Scan for the cell matching the given text and deliver its (x, y) coordinate at center. 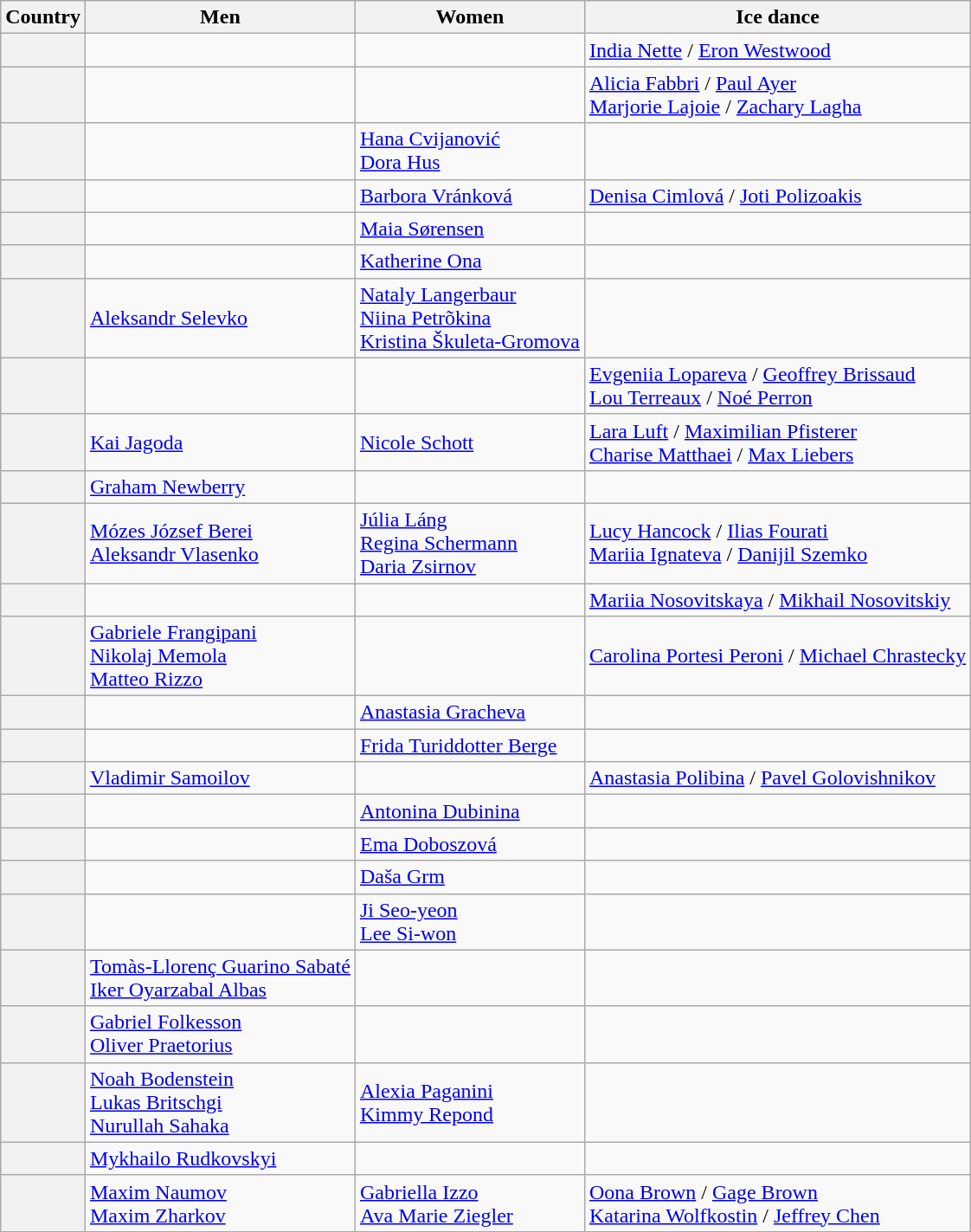
Graham Newberry (220, 487)
Daša Grm (469, 877)
Kai Jagoda (220, 442)
Gabriele FrangipaniNikolaj MemolaMatteo Rizzo (220, 656)
Maia Sørensen (469, 229)
Júlia LángRegina SchermannDaria Zsirnov (469, 543)
Anastasia Polibina / Pavel Golovishnikov (777, 778)
Maxim NaumovMaxim Zharkov (220, 1203)
Lara Luft / Maximilian PfistererCharise Matthaei / Max Liebers (777, 442)
Gabriella IzzoAva Marie Ziegler (469, 1203)
Gabriel FolkessonOliver Praetorius (220, 1034)
Hana CvijanovićDora Hus (469, 151)
Denisa Cimlová / Joti Polizoakis (777, 196)
Ji Seo-yeonLee Si-won (469, 921)
Tomàs-Llorenç Guarino SabatéIker Oyarzabal Albas (220, 978)
Nataly LangerbaurNiina PetrõkinaKristina Škuleta-Gromova (469, 318)
Barbora Vránková (469, 196)
Evgeniia Lopareva / Geoffrey BrissaudLou Terreaux / Noé Perron (777, 386)
Nicole Schott (469, 442)
India Nette / Eron Westwood (777, 50)
Noah BodensteinLukas BritschgiNurullah Sahaka (220, 1102)
Mózes József BereiAleksandr Vlasenko (220, 543)
Anastasia Gracheva (469, 713)
Vladimir Samoilov (220, 778)
Lucy Hancock / Ilias FouratiMariia Ignateva / Danijil Szemko (777, 543)
Ema Doboszová (469, 844)
Antonina Dubinina (469, 811)
Women (469, 17)
Country (43, 17)
Alicia Fabbri / Paul AyerMarjorie Lajoie / Zachary Lagha (777, 95)
Alexia PaganiniKimmy Repond (469, 1102)
Aleksandr Selevko (220, 318)
Ice dance (777, 17)
Men (220, 17)
Mariia Nosovitskaya / Mikhail Nosovitskiy (777, 600)
Frida Turiddotter Berge (469, 745)
Katherine Ona (469, 261)
Mykhailo Rudkovskyi (220, 1158)
Carolina Portesi Peroni / Michael Chrastecky (777, 656)
Oona Brown / Gage BrownKatarina Wolfkostin / Jeffrey Chen (777, 1203)
